Identify which cell holds the provided text, then report its (X, Y) central coordinate. 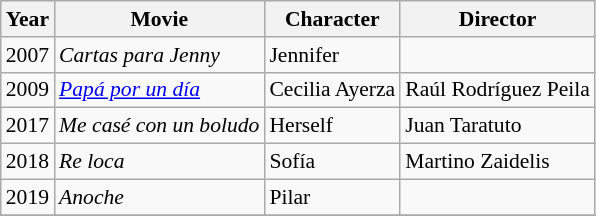
Cartas para Jenny (159, 55)
Cecilia Ayerza (332, 90)
Raúl Rodríguez Peila (498, 90)
Character (332, 19)
Jennifer (332, 55)
2019 (28, 197)
Anoche (159, 197)
2007 (28, 55)
Pilar (332, 197)
Year (28, 19)
Me casé con un boludo (159, 126)
Re loca (159, 162)
Sofía (332, 162)
Martino Zaidelis (498, 162)
2018 (28, 162)
2017 (28, 126)
Movie (159, 19)
Director (498, 19)
Herself (332, 126)
Juan Taratuto (498, 126)
Papá por un día (159, 90)
2009 (28, 90)
